Search for the cell housing the specified text and yield its [X, Y] center coordinate. 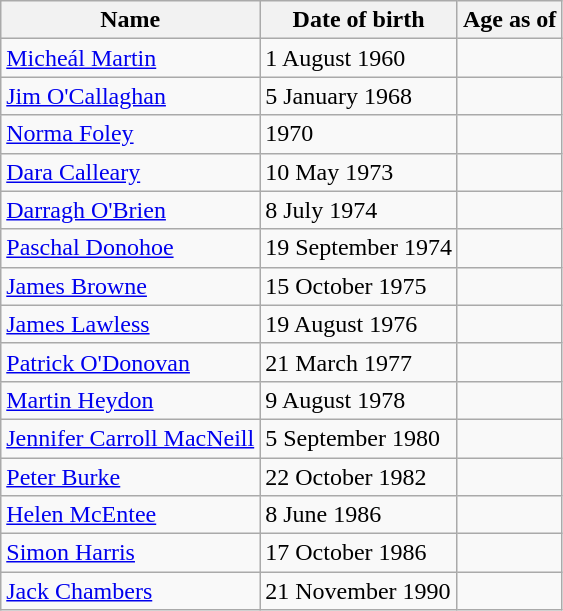
21 March 1977 [359, 362]
Paschal Donohoe [130, 248]
10 May 1973 [359, 172]
9 August 1978 [359, 400]
Simon Harris [130, 553]
21 November 1990 [359, 591]
Age as of [509, 20]
Norma Foley [130, 134]
8 July 1974 [359, 210]
8 June 1986 [359, 515]
22 October 1982 [359, 477]
1 August 1960 [359, 58]
17 October 1986 [359, 553]
Date of birth [359, 20]
5 September 1980 [359, 438]
19 September 1974 [359, 248]
Jim O'Callaghan [130, 96]
James Browne [130, 286]
19 August 1976 [359, 324]
Peter Burke [130, 477]
Micheál Martin [130, 58]
Helen McEntee [130, 515]
Patrick O'Donovan [130, 362]
Martin Heydon [130, 400]
Jennifer Carroll MacNeill [130, 438]
Jack Chambers [130, 591]
Darragh O'Brien [130, 210]
1970 [359, 134]
15 October 1975 [359, 286]
James Lawless [130, 324]
5 January 1968 [359, 96]
Dara Calleary [130, 172]
Name [130, 20]
